Return the (X, Y) coordinate for the center point of the cell that contains the specified text.  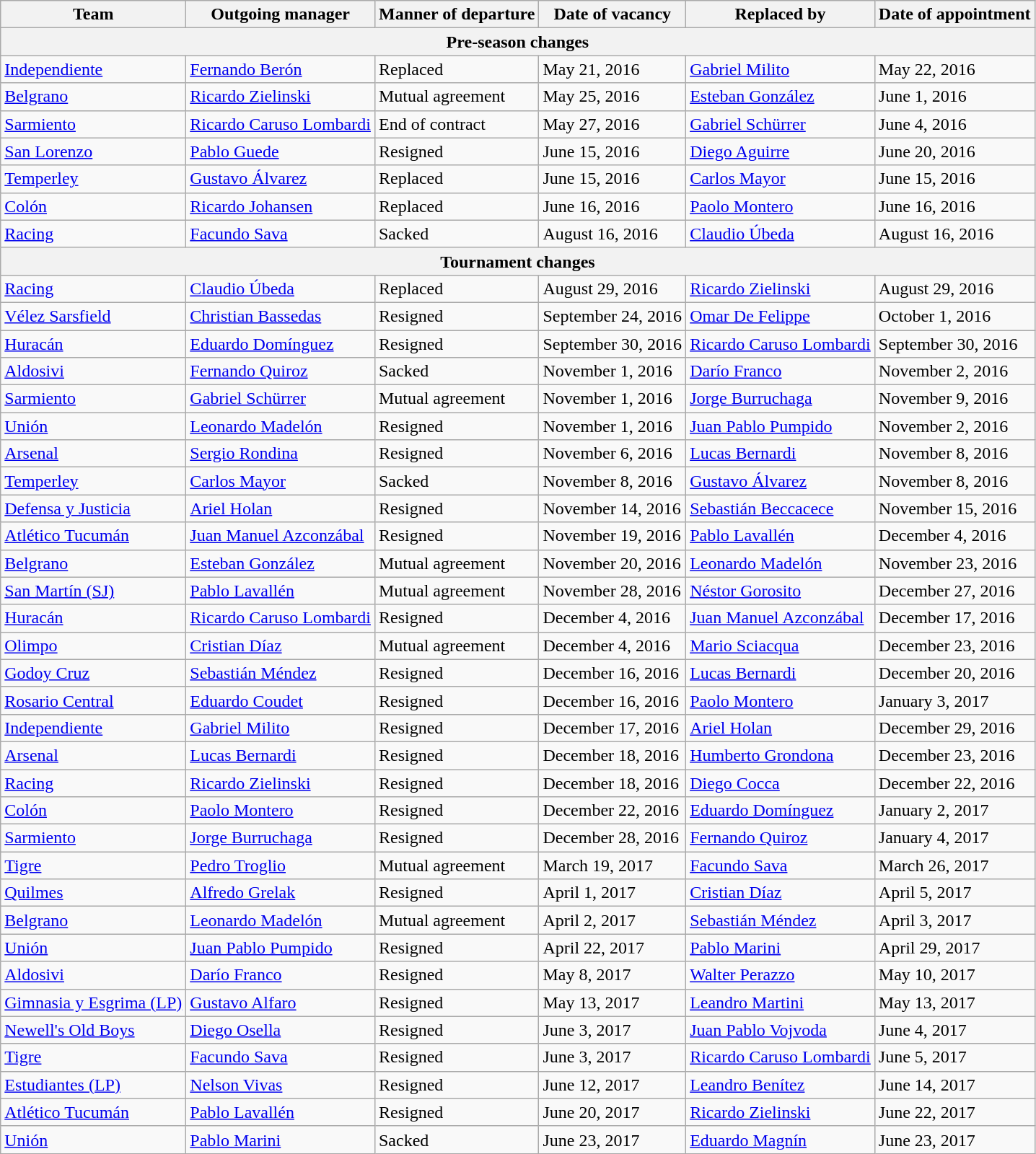
Eduardo Coudet (281, 700)
April 5, 2017 (954, 893)
Christian Bassedas (281, 316)
Walter Perazzo (781, 975)
San Martín (SJ) (94, 591)
December 29, 2016 (954, 728)
April 3, 2017 (954, 920)
Defensa y Justicia (94, 508)
Omar De Felippe (781, 316)
Olimpo (94, 646)
November 15, 2016 (954, 508)
November 6, 2016 (613, 454)
November 19, 2016 (613, 536)
Pre-season changes (518, 42)
Gimnasia y Esgrima (LP) (94, 1003)
December 27, 2016 (954, 591)
January 4, 2017 (954, 838)
Mario Sciacqua (781, 646)
December 28, 2016 (613, 838)
May 8, 2017 (613, 975)
Newell's Old Boys (94, 1030)
October 1, 2016 (954, 316)
June 20, 2016 (954, 151)
May 27, 2016 (613, 124)
Tournament changes (518, 261)
Quilmes (94, 893)
Outgoing manager (281, 14)
March 26, 2017 (954, 865)
January 3, 2017 (954, 700)
Fernando Berón (281, 69)
Eduardo Magnín (781, 1140)
Diego Cocca (781, 783)
June 20, 2017 (613, 1112)
Pablo Guede (281, 151)
January 2, 2017 (954, 811)
Néstor Gorosito (781, 591)
March 19, 2017 (613, 865)
Nelson Vivas (281, 1085)
Team (94, 14)
Vélez Sarsfield (94, 316)
June 14, 2017 (954, 1085)
June 4, 2017 (954, 1030)
Humberto Grondona (781, 755)
November 14, 2016 (613, 508)
Diego Osella (281, 1030)
June 12, 2017 (613, 1085)
November 20, 2016 (613, 563)
Gustavo Alfaro (281, 1003)
May 21, 2016 (613, 69)
End of contract (456, 124)
Leandro Benítez (781, 1085)
May 10, 2017 (954, 975)
June 4, 2016 (954, 124)
June 5, 2017 (954, 1057)
Sergio Rondina (281, 454)
Rosario Central (94, 700)
Alfredo Grelak (281, 893)
Estudiantes (LP) (94, 1085)
June 22, 2017 (954, 1112)
April 29, 2017 (954, 948)
May 25, 2016 (613, 97)
Godoy Cruz (94, 673)
September 24, 2016 (613, 316)
April 2, 2017 (613, 920)
November 23, 2016 (954, 563)
Manner of departure (456, 14)
Replaced by (781, 14)
Ricardo Johansen (281, 206)
Leandro Martini (781, 1003)
Date of vacancy (613, 14)
Pedro Troglio (281, 865)
Juan Pablo Vojvoda (781, 1030)
November 28, 2016 (613, 591)
December 20, 2016 (954, 673)
November 9, 2016 (954, 399)
April 1, 2017 (613, 893)
Diego Aguirre (781, 151)
June 1, 2016 (954, 97)
May 22, 2016 (954, 69)
San Lorenzo (94, 151)
Date of appointment (954, 14)
April 22, 2017 (613, 948)
Sebastián Beccacece (781, 508)
